Identify which cell holds the provided text, then report its (X, Y) central coordinate. 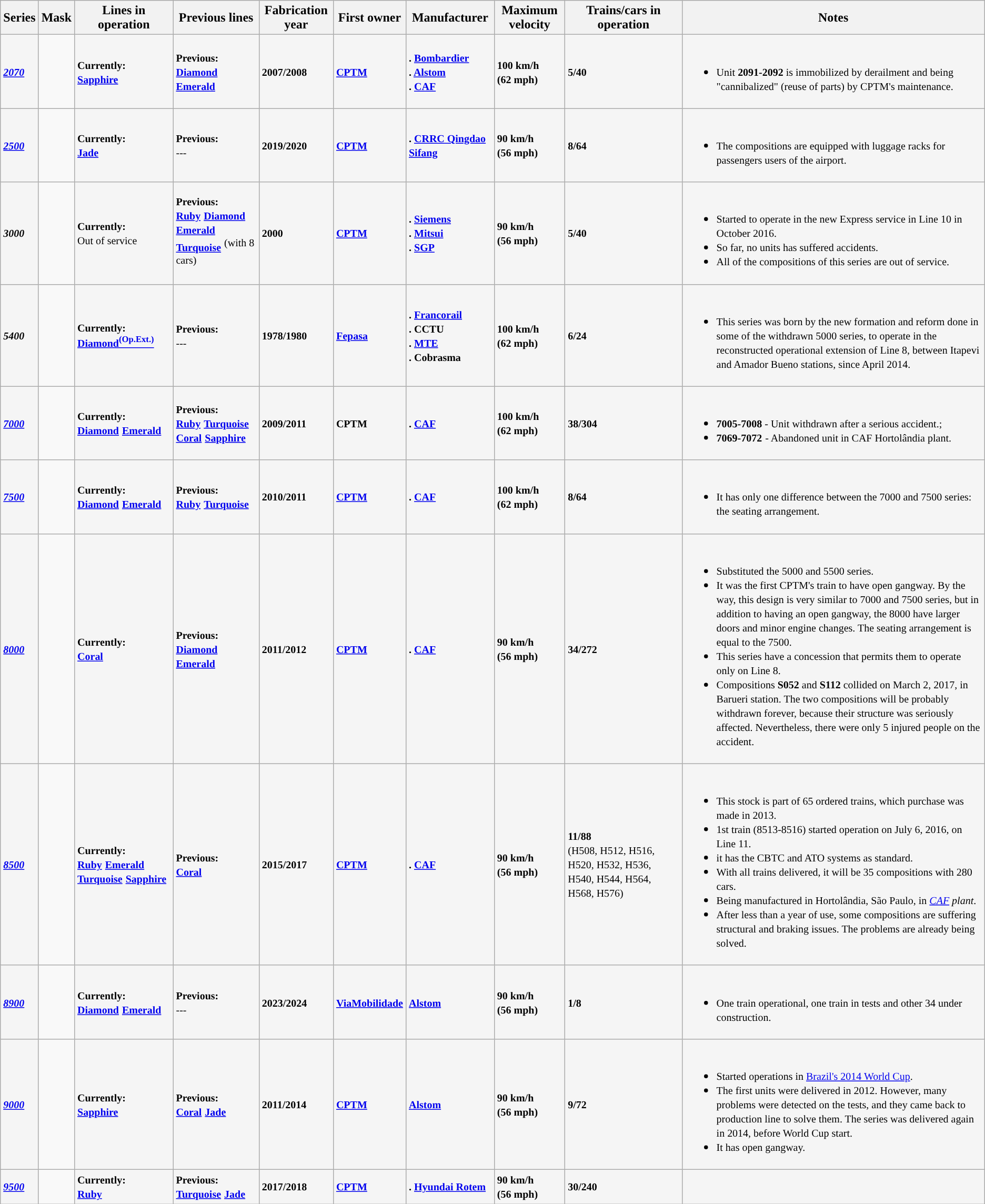
. Siemens. Mitsui. SGP (450, 233)
Manufacturer (450, 18)
Lines in operation (124, 18)
2500 (19, 145)
Previous: Coral Jade (216, 1104)
34/272 (624, 648)
9500 (19, 1186)
ViaMobilidade (369, 1002)
2000 (296, 233)
2070 (19, 72)
Currently: Diamond(Op.Ext.) (124, 335)
7500 (19, 497)
30/240 (624, 1186)
. Francorail. CCTU. MTE. Cobrasma (450, 335)
8500 (19, 864)
Previous lines (216, 18)
Currently: Jade (124, 145)
2017/2018 (296, 1186)
Currently: Coral (124, 648)
Unit 2091-2092 is immobilized by derailment and being "cannibalized" (reuse of parts) by CPTM's maintenance. (833, 72)
It has only one difference between the 7000 and 7500 series: the seating arrangement. (833, 497)
1/8 (624, 1002)
Fabrication year (296, 18)
Previous: Ruby Turquoise (216, 497)
Mask (56, 18)
. Bombardier. Alstom. CAF (450, 72)
Maximum velocity (529, 18)
9000 (19, 1104)
One train operational, one train in tests and other 34 under construction. (833, 1002)
2010/2011 (296, 497)
1978/1980 (296, 335)
2015/2017 (296, 864)
. Hyundai Rotem (450, 1186)
First owner (369, 18)
Currently: Ruby (124, 1186)
Currently:Out of service (124, 233)
2011/2012 (296, 648)
38/304 (624, 423)
11/88(H508, H512, H516, H520, H532, H536, H540, H544, H564, H568, H576) (624, 864)
Previous: Coral (216, 864)
Previous: Ruby Diamond Emerald Turquoise (with 8 cars) (216, 233)
Currently: Ruby Emerald Turquoise Sapphire (124, 864)
Series (19, 18)
2019/2020 (296, 145)
8000 (19, 648)
. CRRC Qingdao Sifang (450, 145)
Trains/cars in operation (624, 18)
9/72 (624, 1104)
2007/2008 (296, 72)
6/24 (624, 335)
Fepasa (369, 335)
5400 (19, 335)
8900 (19, 1002)
Notes (833, 18)
Previous: Turquoise Jade (216, 1186)
The compositions are equipped with luggage racks for passengers users of the airport. (833, 145)
2009/2011 (296, 423)
Previous: Ruby Turquoise Coral Sapphire (216, 423)
7005-7008 - Unit withdrawn after a serious accident.;7069-7072 - Abandoned unit in CAF Hortolândia plant. (833, 423)
7000 (19, 423)
3000 (19, 233)
2023/2024 (296, 1002)
2011/2014 (296, 1104)
